Extract the [X, Y] coordinate from the center of the cell holding the provided text.  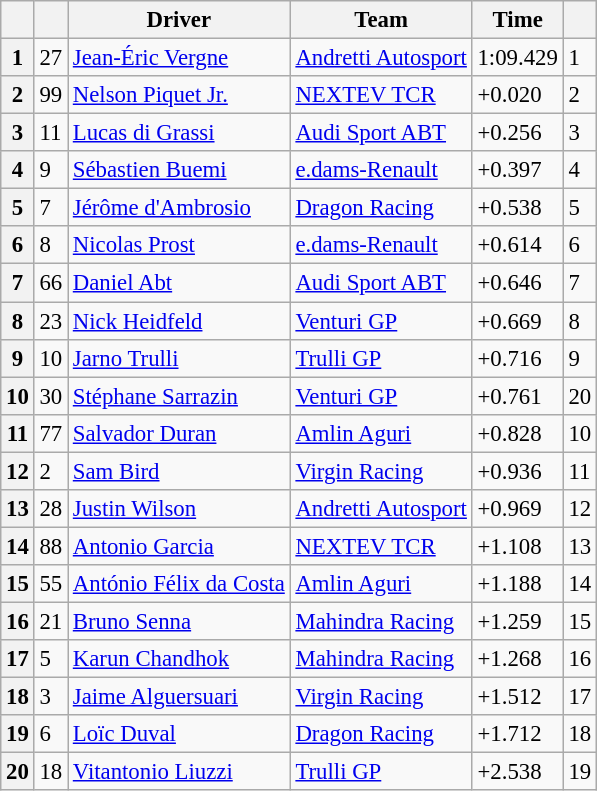
99 [50, 95]
+1.268 [518, 659]
Bruno Senna [180, 621]
Nelson Piquet Jr. [180, 95]
+1.512 [518, 697]
Nick Heidfeld [180, 321]
+1.188 [518, 584]
Stéphane Sarrazin [180, 396]
23 [50, 321]
+0.646 [518, 283]
Team [381, 20]
+0.669 [518, 321]
+0.969 [518, 509]
Jarno Trulli [180, 358]
Karun Chandhok [180, 659]
1:09.429 [518, 58]
28 [50, 509]
Justin Wilson [180, 509]
+0.020 [518, 95]
Lucas di Grassi [180, 133]
Sébastien Buemi [180, 170]
+1.259 [518, 621]
Driver [180, 20]
66 [50, 283]
Nicolas Prost [180, 245]
+0.936 [518, 471]
Salvador Duran [180, 433]
Vitantonio Liuzzi [180, 772]
+0.828 [518, 433]
António Félix da Costa [180, 584]
Sam Bird [180, 471]
+0.256 [518, 133]
Jaime Alguersuari [180, 697]
27 [50, 58]
+0.397 [518, 170]
55 [50, 584]
Time [518, 20]
Jean-Éric Vergne [180, 58]
+0.716 [518, 358]
+2.538 [518, 772]
21 [50, 621]
Jérôme d'Ambrosio [180, 208]
77 [50, 433]
Daniel Abt [180, 283]
+1.712 [518, 734]
30 [50, 396]
+0.614 [518, 245]
+0.761 [518, 396]
Antonio Garcia [180, 546]
+1.108 [518, 546]
88 [50, 546]
+0.538 [518, 208]
Loïc Duval [180, 734]
